Scan for the cell matching the given text and deliver its (X, Y) coordinate at center. 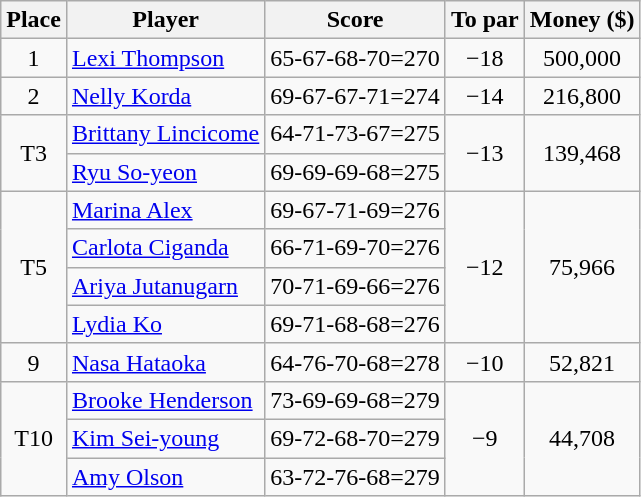
66-71-69-70=276 (356, 248)
63-72-76-68=279 (356, 477)
Marina Alex (165, 210)
Brooke Henderson (165, 400)
−10 (484, 362)
52,821 (582, 362)
65-67-68-70=270 (356, 58)
Lydia Ko (165, 324)
69-71-68-68=276 (356, 324)
Money ($) (582, 20)
T5 (34, 267)
Player (165, 20)
Ariya Jutanugarn (165, 286)
Carlota Ciganda (165, 248)
73-69-69-68=279 (356, 400)
Nasa Hataoka (165, 362)
64-76-70-68=278 (356, 362)
Kim Sei-young (165, 438)
500,000 (582, 58)
69-72-68-70=279 (356, 438)
Amy Olson (165, 477)
216,800 (582, 96)
64-71-73-67=275 (356, 134)
Ryu So-yeon (165, 172)
T3 (34, 153)
−12 (484, 267)
69-67-67-71=274 (356, 96)
75,966 (582, 267)
−13 (484, 153)
2 (34, 96)
69-67-71-69=276 (356, 210)
−14 (484, 96)
69-69-69-68=275 (356, 172)
Lexi Thompson (165, 58)
Nelly Korda (165, 96)
Score (356, 20)
Brittany Lincicome (165, 134)
1 (34, 58)
To par (484, 20)
−18 (484, 58)
T10 (34, 438)
70-71-69-66=276 (356, 286)
−9 (484, 438)
44,708 (582, 438)
9 (34, 362)
139,468 (582, 153)
Place (34, 20)
